Extract the (X, Y) coordinate from the center of the cell holding the provided text.  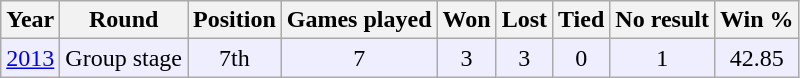
7 (359, 58)
No result (662, 20)
Year (30, 20)
Group stage (124, 58)
42.85 (756, 58)
Won (466, 20)
Lost (524, 20)
0 (582, 58)
1 (662, 58)
Round (124, 20)
Tied (582, 20)
2013 (30, 58)
Games played (359, 20)
Win % (756, 20)
7th (235, 58)
Position (235, 20)
